Output the [x, y] coordinate of the center of the cell containing the given text.  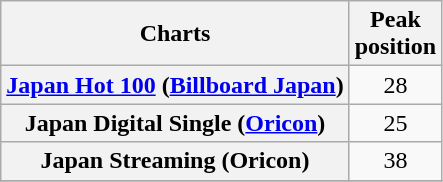
Peakposition [395, 34]
Japan Digital Single (Oricon) [175, 123]
Japan Hot 100 (Billboard Japan) [175, 85]
25 [395, 123]
Japan Streaming (Oricon) [175, 161]
38 [395, 161]
28 [395, 85]
Charts [175, 34]
